From the cell containing the given text, extract its center point as [x, y] coordinate. 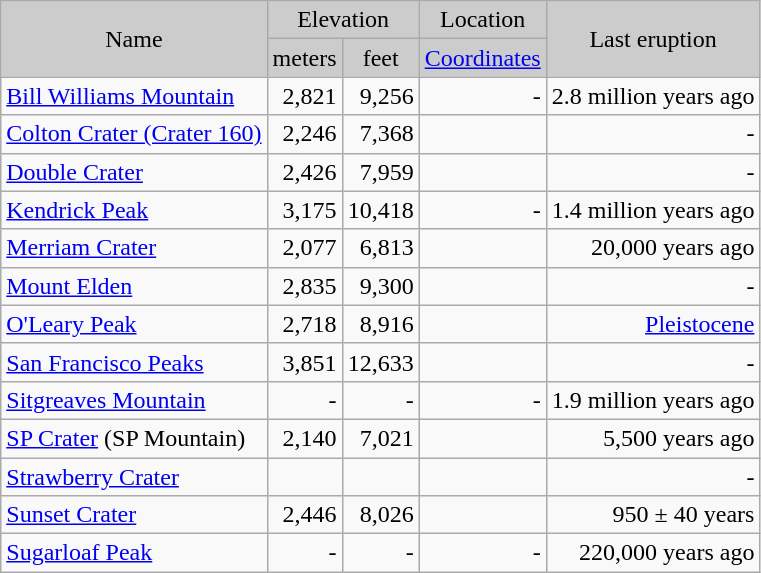
feet [380, 58]
Sugarloaf Peak [134, 553]
2,077 [304, 248]
9,300 [380, 286]
950 ± 40 years [653, 515]
2.8 million years ago [653, 96]
Name [134, 39]
Merriam Crater [134, 248]
San Francisco Peaks [134, 362]
Bill Williams Mountain [134, 96]
9,256 [380, 96]
Mount Elden [134, 286]
Location [482, 20]
1.9 million years ago [653, 400]
1.4 million years ago [653, 210]
3,851 [304, 362]
Colton Crater (Crater 160) [134, 134]
Coordinates [482, 58]
220,000 years ago [653, 553]
2,821 [304, 96]
8,026 [380, 515]
20,000 years ago [653, 248]
Elevation [343, 20]
Pleistocene [653, 324]
2,718 [304, 324]
Double Crater [134, 172]
2,246 [304, 134]
7,959 [380, 172]
12,633 [380, 362]
Strawberry Crater [134, 477]
2,426 [304, 172]
meters [304, 58]
2,140 [304, 438]
7,368 [380, 134]
SP Crater (SP Mountain) [134, 438]
2,835 [304, 286]
O'Leary Peak [134, 324]
3,175 [304, 210]
Sunset Crater [134, 515]
7,021 [380, 438]
6,813 [380, 248]
2,446 [304, 515]
8,916 [380, 324]
Sitgreaves Mountain [134, 400]
10,418 [380, 210]
Kendrick Peak [134, 210]
Last eruption [653, 39]
5,500 years ago [653, 438]
